Return (X, Y) of the center of cell containing provided text 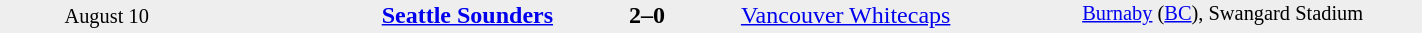
Vancouver Whitecaps (910, 15)
Burnaby (BC), Swangard Stadium (1252, 16)
Seattle Sounders (384, 15)
2–0 (648, 15)
August 10 (106, 16)
